Capture the cell that displays the provided text and extract its [x, y] central coordinate. 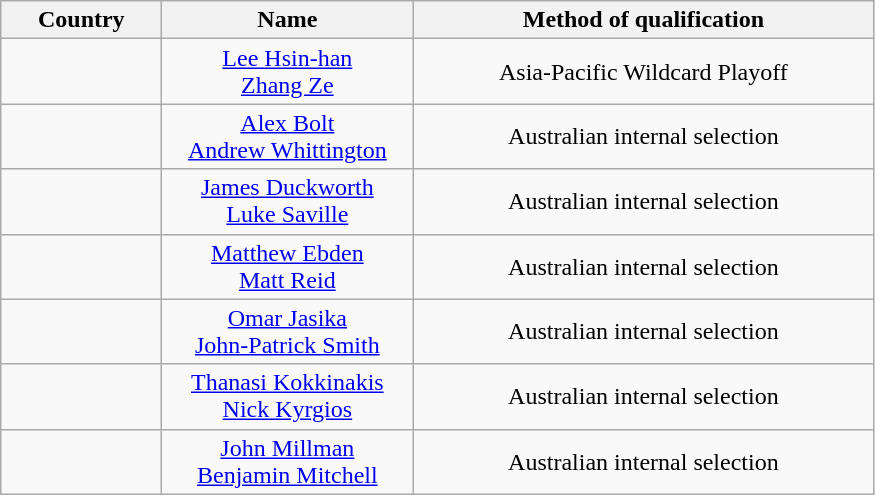
Country [82, 20]
James Duckworth Luke Saville [288, 202]
Lee Hsin-han Zhang Ze [288, 72]
Asia-Pacific Wildcard Playoff [644, 72]
Matthew Ebden Matt Reid [288, 266]
Omar Jasika John-Patrick Smith [288, 332]
Name [288, 20]
John Millman Benjamin Mitchell [288, 462]
Method of qualification [644, 20]
Thanasi Kokkinakis Nick Kyrgios [288, 396]
Alex Bolt Andrew Whittington [288, 136]
